Scan for the cell matching the given text and deliver its [X, Y] coordinate at center. 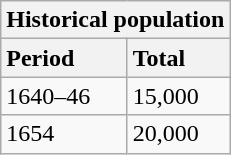
1640–46 [64, 96]
20,000 [178, 134]
15,000 [178, 96]
Period [64, 58]
1654 [64, 134]
Historical population [116, 20]
Total [178, 58]
